Determine the [x, y] coordinate at the center of the cell enclosing the given text.  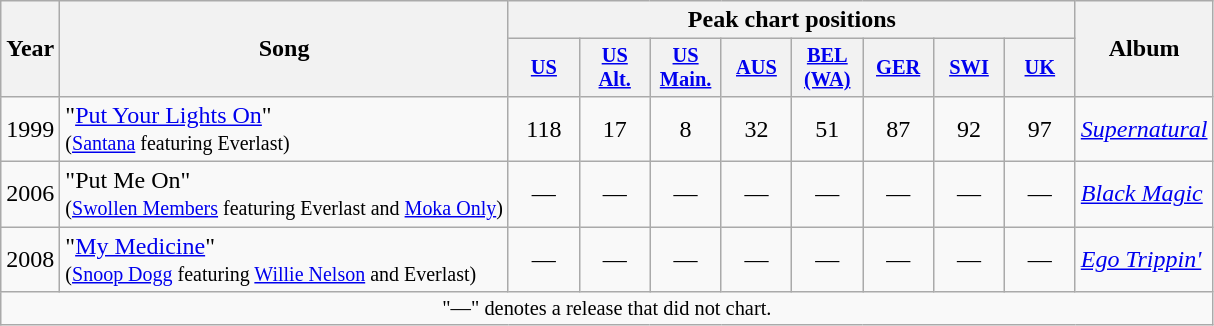
1999 [30, 128]
SWI [970, 68]
Song [284, 49]
UK [1040, 68]
Peak chart positions [792, 20]
AUS [756, 68]
BEL (WA) [828, 68]
51 [828, 128]
USMain. [686, 68]
87 [898, 128]
"My Medicine"(Snoop Dogg featuring Willie Nelson and Everlast) [284, 260]
97 [1040, 128]
32 [756, 128]
2008 [30, 260]
Ego Trippin' [1144, 260]
"Put Your Lights On"(Santana featuring Everlast) [284, 128]
Supernatural [1144, 128]
"Put Me On"(Swollen Members featuring Everlast and Moka Only) [284, 194]
118 [544, 128]
"—" denotes a release that did not chart. [607, 309]
8 [686, 128]
2006 [30, 194]
Year [30, 49]
Album [1144, 49]
92 [970, 128]
GER [898, 68]
Black Magic [1144, 194]
US [544, 68]
USAlt. [614, 68]
17 [614, 128]
